Return (x, y) of the center of cell containing provided text 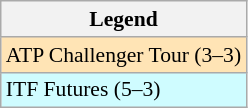
Legend (124, 19)
ITF Futures (5–3) (124, 90)
ATP Challenger Tour (3–3) (124, 55)
